Locate the cell with the specified text and output its (x, y) center coordinate. 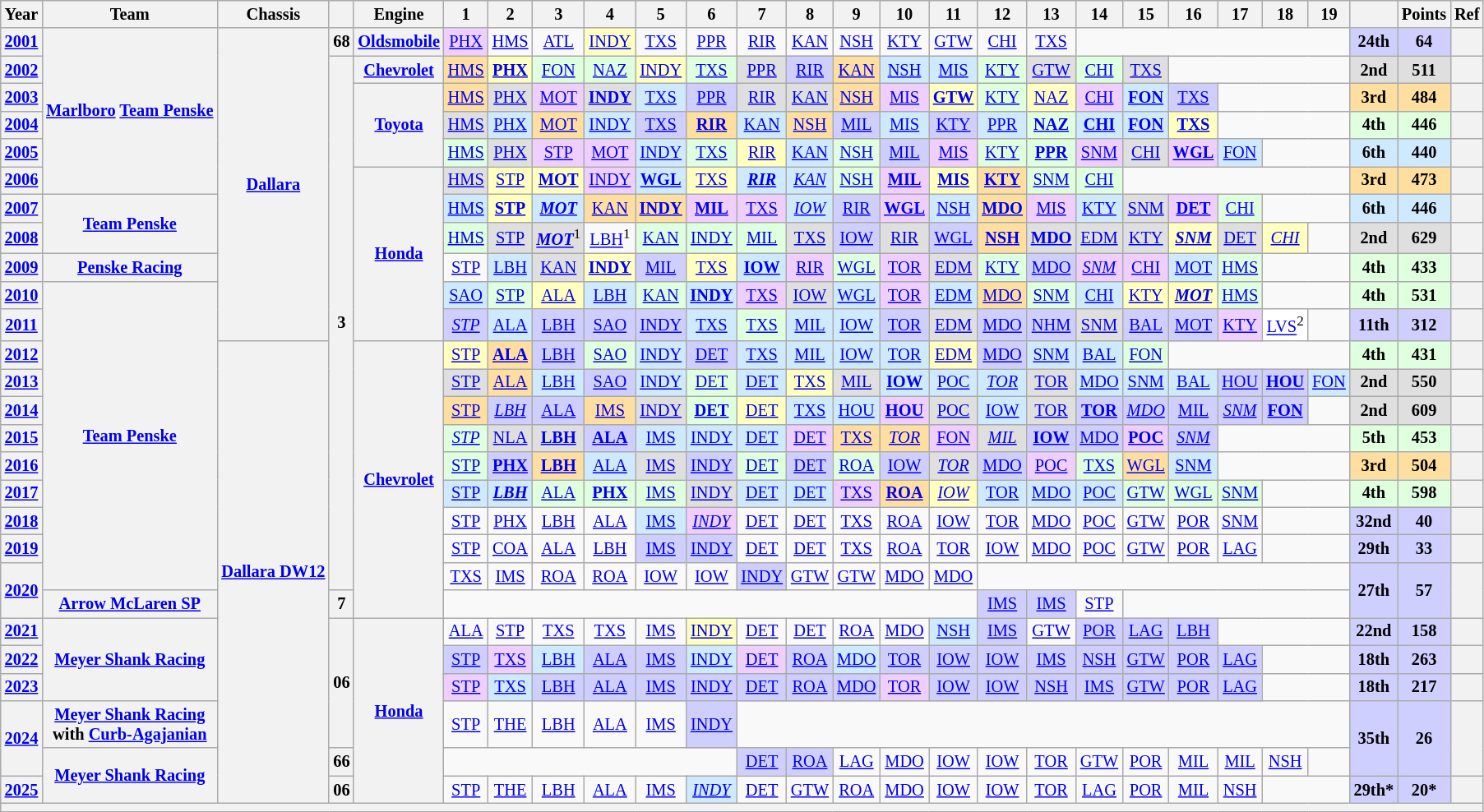
2023 (21, 687)
NHM (1052, 325)
Meyer Shank Racingwith Curb-Agajanian (130, 724)
431 (1424, 355)
15 (1146, 14)
2019 (21, 548)
ATL (557, 42)
Chassis (273, 14)
511 (1424, 70)
32nd (1374, 521)
2009 (21, 268)
453 (1424, 438)
2025 (21, 790)
5th (1374, 438)
440 (1424, 153)
2013 (21, 382)
2002 (21, 70)
2021 (21, 631)
2001 (21, 42)
2014 (21, 410)
20* (1424, 790)
Marlboro Team Penske (130, 111)
57 (1424, 590)
4 (610, 14)
9 (857, 14)
2004 (21, 125)
Points (1424, 14)
1 (466, 14)
2015 (21, 438)
19 (1329, 14)
2012 (21, 355)
158 (1424, 631)
2010 (21, 295)
MOT1 (557, 238)
598 (1424, 493)
Engine (398, 14)
LBH1 (610, 238)
433 (1424, 268)
531 (1424, 295)
550 (1424, 382)
484 (1424, 97)
10 (904, 14)
8 (810, 14)
217 (1424, 687)
2003 (21, 97)
504 (1424, 465)
2 (511, 14)
2022 (21, 659)
40 (1424, 521)
11 (954, 14)
14 (1098, 14)
18 (1285, 14)
29th (1374, 548)
17 (1240, 14)
24th (1374, 42)
Team (130, 14)
2020 (21, 590)
66 (341, 762)
629 (1424, 238)
13 (1052, 14)
5 (661, 14)
64 (1424, 42)
Dallara (273, 184)
Year (21, 14)
22nd (1374, 631)
609 (1424, 410)
2024 (21, 738)
Dallara DW12 (273, 572)
LVS2 (1285, 325)
263 (1424, 659)
6 (712, 14)
27th (1374, 590)
68 (341, 42)
2006 (21, 180)
12 (1002, 14)
2018 (21, 521)
26 (1424, 738)
NLA (511, 438)
2016 (21, 465)
2008 (21, 238)
Toyota (398, 125)
29th* (1374, 790)
Ref (1467, 14)
11th (1374, 325)
2005 (21, 153)
COA (511, 548)
2011 (21, 325)
Oldsmobile (398, 42)
2017 (21, 493)
Penske Racing (130, 268)
Arrow McLaren SP (130, 604)
312 (1424, 325)
35th (1374, 738)
33 (1424, 548)
16 (1194, 14)
2007 (21, 208)
473 (1424, 180)
